Locate the cell with the specified text and output its [X, Y] center coordinate. 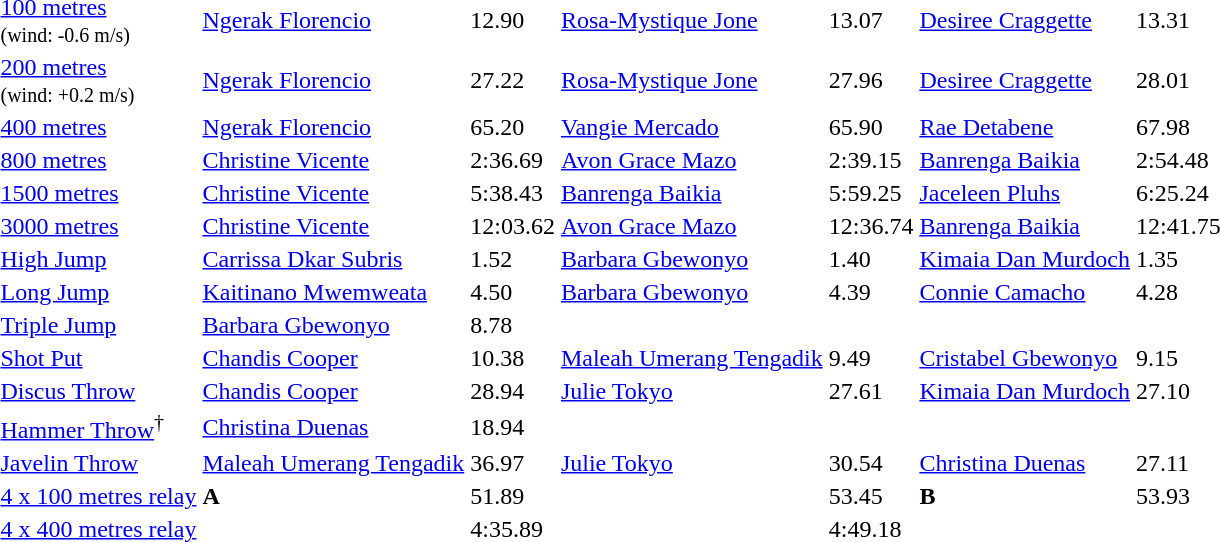
Cristabel Gbewonyo [1025, 358]
5:59.25 [871, 193]
2:36.69 [513, 160]
12:36.74 [871, 226]
1.40 [871, 259]
Carrissa Dkar Subris [334, 259]
Rae Detabene [1025, 127]
1.52 [513, 259]
Jaceleen Pluhs [1025, 193]
Desiree Craggette [1025, 80]
36.97 [513, 463]
Connie Camacho [1025, 292]
12:03.62 [513, 226]
65.90 [871, 127]
28.94 [513, 391]
4.50 [513, 292]
30.54 [871, 463]
53.45 [871, 496]
8.78 [513, 325]
9.49 [871, 358]
B [1025, 496]
Kaitinano Mwemweata [334, 292]
4.39 [871, 292]
27.61 [871, 391]
27.96 [871, 80]
65.20 [513, 127]
Vangie Mercado [692, 127]
Rosa-Mystique Jone [692, 80]
A [334, 496]
5:38.43 [513, 193]
27.22 [513, 80]
2:39.15 [871, 160]
18.94 [513, 427]
10.38 [513, 358]
51.89 [513, 496]
